Extract the [X, Y] coordinate from the center of the cell holding the provided text.  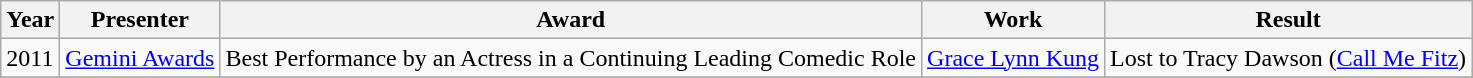
2011 [30, 58]
Result [1288, 20]
Lost to Tracy Dawson (Call Me Fitz) [1288, 58]
Gemini Awards [140, 58]
Best Performance by an Actress in a Continuing Leading Comedic Role [571, 58]
Grace Lynn Kung [1014, 58]
Work [1014, 20]
Year [30, 20]
Award [571, 20]
Presenter [140, 20]
